Extract the [X, Y] coordinate from the center of the cell holding the provided text.  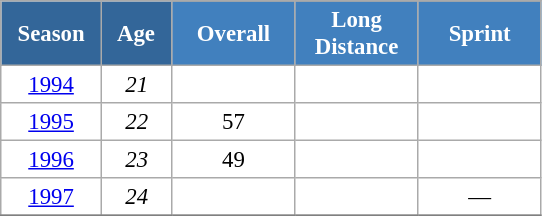
49 [234, 160]
21 [136, 85]
Age [136, 34]
Sprint [480, 34]
Season [52, 34]
1995 [52, 122]
1994 [52, 85]
1997 [52, 197]
Long Distance [356, 34]
1996 [52, 160]
Overall [234, 34]
— [480, 197]
57 [234, 122]
23 [136, 160]
22 [136, 122]
24 [136, 197]
